For the text-containing cell, return its midpoint in (X, Y) coordinate format. 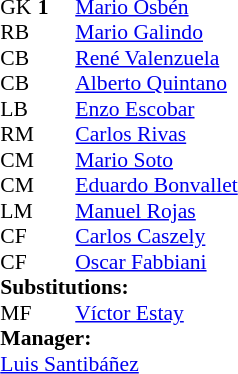
Manager: (118, 339)
Substitutions: (118, 287)
Alberto Quintano (156, 83)
MF (19, 313)
Manuel Rojas (156, 211)
Víctor Estay (156, 313)
Mario Soto (156, 160)
Carlos Rivas (156, 135)
RB (19, 33)
LB (19, 109)
Carlos Caszely (156, 237)
René Valenzuela (156, 58)
LM (19, 211)
Enzo Escobar (156, 109)
Mario Galindo (156, 33)
RM (19, 135)
Oscar Fabbiani (156, 262)
Eduardo Bonvallet (156, 185)
